Pinpoint the cell where the given text exists, returning its (x, y) midpoint coordinate. 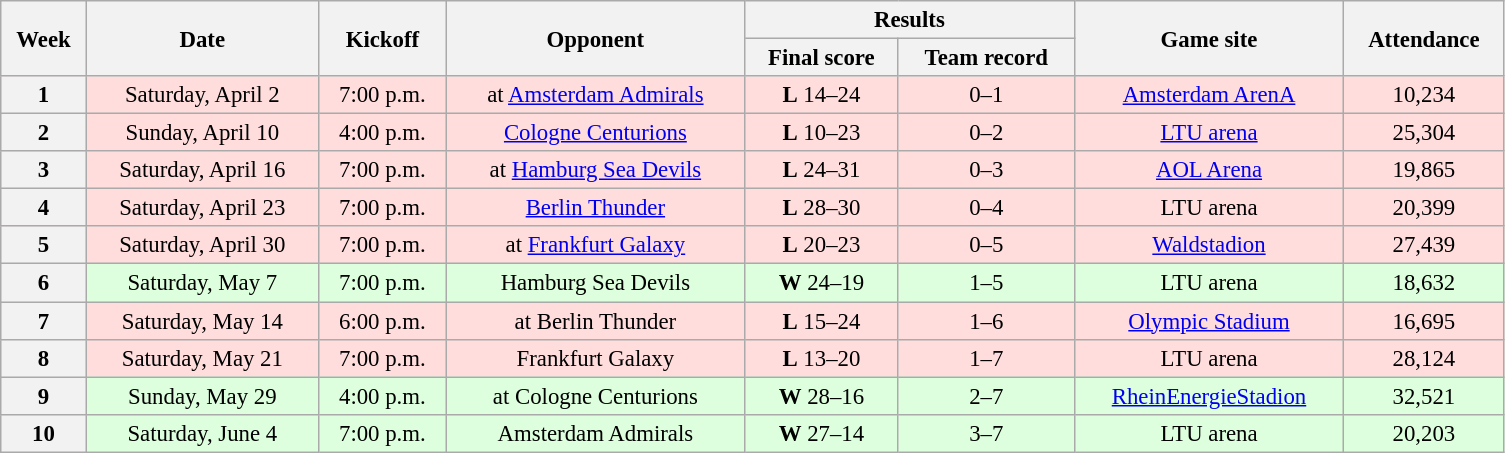
Cologne Centurions (595, 133)
Attendance (1424, 38)
5 (44, 245)
L 20–23 (821, 245)
0–2 (986, 133)
32,521 (1424, 396)
19,865 (1424, 170)
Week (44, 38)
L 15–24 (821, 321)
9 (44, 396)
at Frankfurt Galaxy (595, 245)
at Berlin Thunder (595, 321)
Saturday, May 21 (202, 358)
L 28–30 (821, 208)
Game site (1208, 38)
3–7 (986, 433)
2 (44, 133)
Saturday, April 16 (202, 170)
L 24–31 (821, 170)
W 24–19 (821, 283)
10 (44, 433)
Berlin Thunder (595, 208)
27,439 (1424, 245)
Team record (986, 58)
at Hamburg Sea Devils (595, 170)
Opponent (595, 38)
Sunday, April 10 (202, 133)
Olympic Stadium (1208, 321)
W 28–16 (821, 396)
Frankfurt Galaxy (595, 358)
Saturday, April 2 (202, 95)
28,124 (1424, 358)
Saturday, April 23 (202, 208)
1 (44, 95)
0–4 (986, 208)
2–7 (986, 396)
3 (44, 170)
1–5 (986, 283)
0–1 (986, 95)
RheinEnergieStadion (1208, 396)
18,632 (1424, 283)
Saturday, May 14 (202, 321)
Saturday, June 4 (202, 433)
AOL Arena (1208, 170)
Saturday, May 7 (202, 283)
6:00 p.m. (382, 321)
at Amsterdam Admirals (595, 95)
10,234 (1424, 95)
1–7 (986, 358)
6 (44, 283)
20,203 (1424, 433)
L 10–23 (821, 133)
Date (202, 38)
0–3 (986, 170)
Results (909, 20)
20,399 (1424, 208)
1–6 (986, 321)
8 (44, 358)
16,695 (1424, 321)
Waldstadion (1208, 245)
7 (44, 321)
Amsterdam Admirals (595, 433)
Saturday, April 30 (202, 245)
L 13–20 (821, 358)
Sunday, May 29 (202, 396)
L 14–24 (821, 95)
at Cologne Centurions (595, 396)
0–5 (986, 245)
Amsterdam ArenA (1208, 95)
W 27–14 (821, 433)
Final score (821, 58)
4 (44, 208)
25,304 (1424, 133)
Kickoff (382, 38)
Hamburg Sea Devils (595, 283)
